For the text-containing cell, return its midpoint in [x, y] coordinate format. 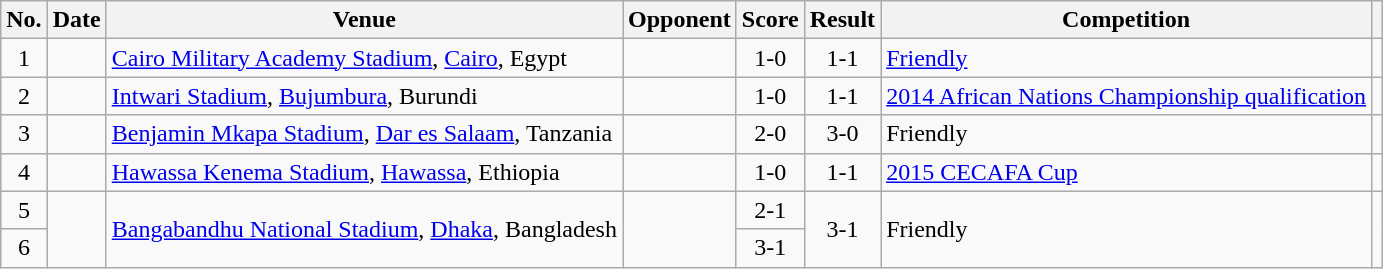
2 [24, 96]
Date [76, 20]
Cairo Military Academy Stadium, Cairo, Egypt [364, 58]
2015 CECAFA Cup [1126, 172]
4 [24, 172]
No. [24, 20]
3-0 [842, 134]
Opponent [679, 20]
1 [24, 58]
2014 African Nations Championship qualification [1126, 96]
Competition [1126, 20]
3 [24, 134]
Venue [364, 20]
2-1 [770, 210]
Hawassa Kenema Stadium, Hawassa, Ethiopia [364, 172]
Bangabandhu National Stadium, Dhaka, Bangladesh [364, 229]
6 [24, 248]
Result [842, 20]
Intwari Stadium, Bujumbura, Burundi [364, 96]
5 [24, 210]
Score [770, 20]
Benjamin Mkapa Stadium, Dar es Salaam, Tanzania [364, 134]
2-0 [770, 134]
